Locate the cell with the specified text and output its (X, Y) center coordinate. 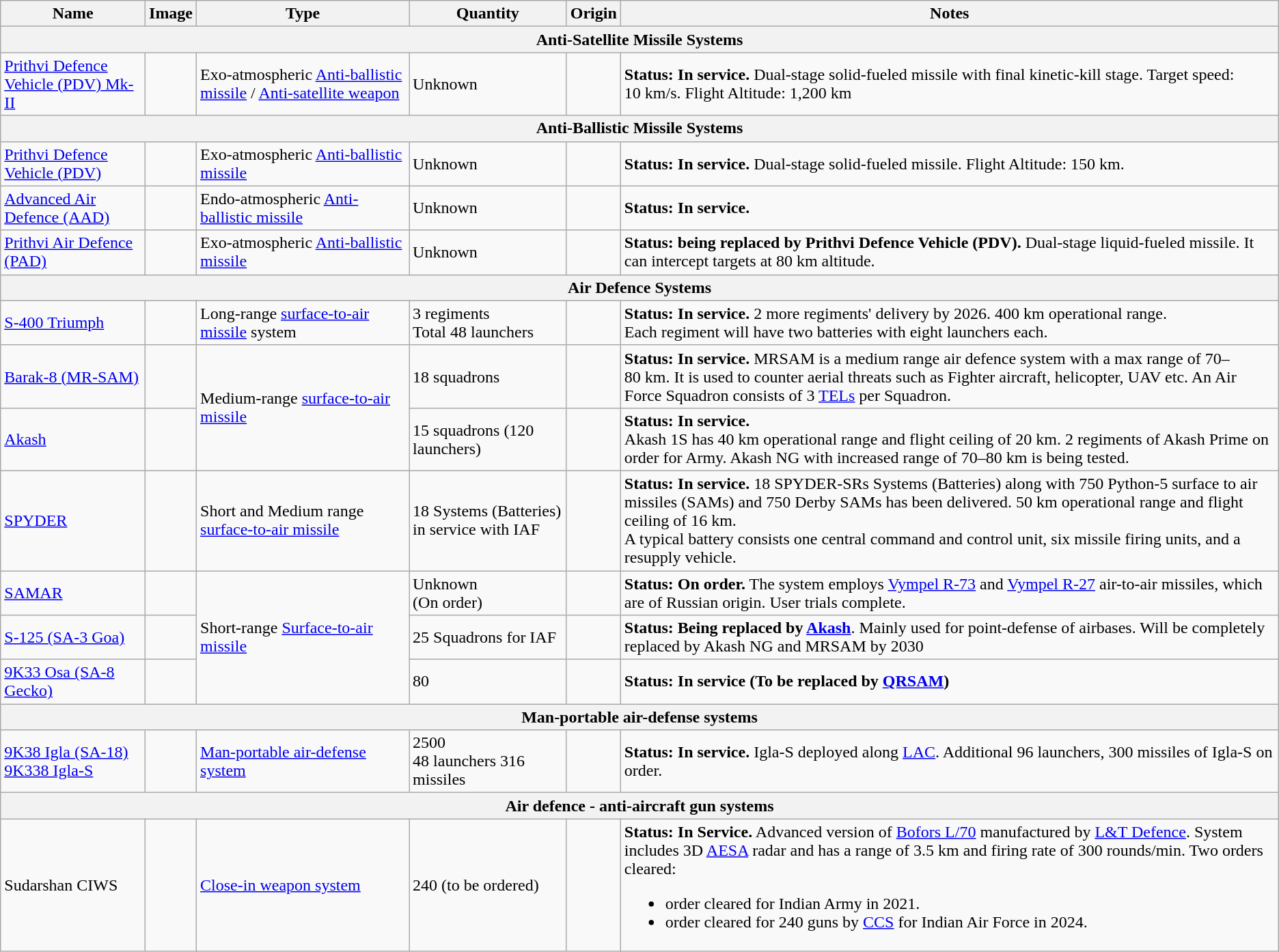
Air Defence Systems (639, 288)
240 (to be ordered) (488, 885)
Status: In service. Dual-stage solid-fueled missile with final kinetic-kill stage. Target speed: 10 km/s. Flight Altitude: 1,200 km (950, 84)
S-400 Triumph (73, 322)
Status: In service. 2 more regiments' delivery by 2026. 400 km operational range.Each regiment will have two batteries with eight launchers each. (950, 322)
Man-portable air-defense systems (639, 717)
15 squadrons (120 launchers) (488, 439)
Prithvi Defence Vehicle (PDV) Mk-II (73, 84)
SAMAR (73, 593)
Prithvi Air Defence (PAD) (73, 253)
Type (303, 14)
Sudarshan CIWS (73, 885)
Anti-Ballistic Missile Systems (639, 128)
Advanced Air Defence (AAD) (73, 208)
Barak-8 (MR-SAM) (73, 376)
S-125 (SA-3 Goa) (73, 638)
80 (488, 682)
9K38 Igla (SA-18)9K338 Igla-S (73, 761)
Status: being replaced by Prithvi Defence Vehicle (PDV). Dual-stage liquid-fueled missile. It can intercept targets at 80 km altitude. (950, 253)
Origin (593, 14)
9K33 Osa (SA-8 Gecko) (73, 682)
Notes (950, 14)
Quantity (488, 14)
Name (73, 14)
Endo-atmospheric Anti-ballistic missile (303, 208)
Air defence - anti-aircraft gun systems (639, 806)
Status: Being replaced by Akash. Mainly used for point-defense of airbases. Will be completely replaced by Akash NG and MRSAM by 2030 (950, 638)
Unknown(On order) (488, 593)
Long-range surface-to-air missile system (303, 322)
18 squadrons (488, 376)
Status: On order. The system employs Vympel R-73 and Vympel R-27 air-to-air missiles, which are of Russian origin. User trials complete. (950, 593)
250048 launchers 316 missiles (488, 761)
Anti-Satellite Missile Systems (639, 40)
Man-portable air-defense system (303, 761)
Status: In service (To be replaced by QRSAM) (950, 682)
Close-in weapon system (303, 885)
Image (171, 14)
Status: In service. (950, 208)
Prithvi Defence Vehicle (PDV) (73, 164)
Short and Medium range surface-to-air missile (303, 520)
Status: In service. Igla-S deployed along LAC. Additional 96 launchers, 300 missiles of Igla-S on order. (950, 761)
Status: In service. Dual-stage solid-fueled missile. Flight Altitude: 150 km. (950, 164)
25 Squadrons for IAF (488, 638)
Exo-atmospheric Anti-ballistic missile / Anti-satellite weapon (303, 84)
3 regimentsTotal 48 launchers (488, 322)
SPYDER (73, 520)
Medium-range surface-to-air missile (303, 408)
Akash (73, 439)
Short-range Surface-to-air missile (303, 638)
18 Systems (Batteries) in service with IAF (488, 520)
